Identify which cell holds the provided text, then report its (X, Y) central coordinate. 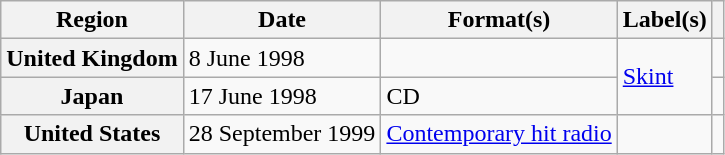
CD (499, 96)
8 June 1998 (282, 58)
Region (92, 20)
Date (282, 20)
United Kingdom (92, 58)
Skint (664, 77)
Label(s) (664, 20)
Format(s) (499, 20)
Japan (92, 96)
Contemporary hit radio (499, 134)
17 June 1998 (282, 96)
28 September 1999 (282, 134)
United States (92, 134)
